Return [X, Y] of the center of cell containing provided text 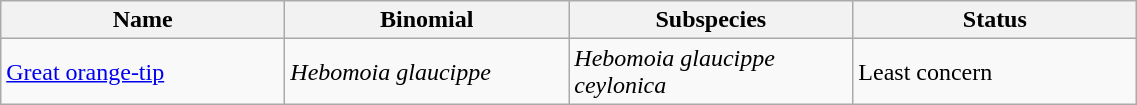
Subspecies [711, 20]
Hebomoia glaucippe [427, 72]
Least concern [995, 72]
Great orange-tip [143, 72]
Status [995, 20]
Hebomoia glaucippe ceylonica [711, 72]
Name [143, 20]
Binomial [427, 20]
